Pinpoint the cell where the given text exists, returning its (x, y) midpoint coordinate. 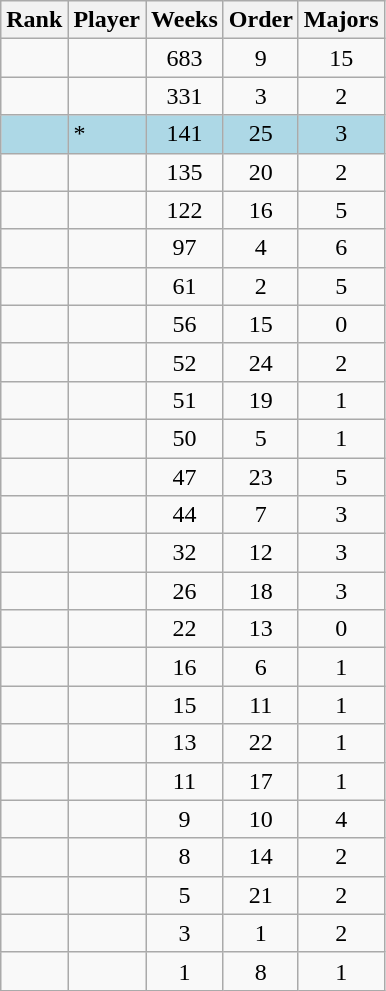
47 (185, 477)
* (107, 134)
Rank (34, 20)
122 (185, 210)
61 (185, 286)
26 (185, 591)
7 (260, 515)
44 (185, 515)
Majors (341, 20)
Order (260, 20)
32 (185, 553)
10 (260, 819)
50 (185, 438)
331 (185, 96)
97 (185, 248)
14 (260, 857)
141 (185, 134)
683 (185, 58)
25 (260, 134)
17 (260, 781)
51 (185, 400)
Weeks (185, 20)
18 (260, 591)
Player (107, 20)
21 (260, 895)
24 (260, 362)
56 (185, 324)
52 (185, 362)
19 (260, 400)
12 (260, 553)
135 (185, 172)
23 (260, 477)
20 (260, 172)
